Pinpoint the cell where the given text exists, returning its (x, y) midpoint coordinate. 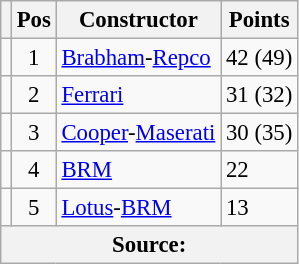
Cooper-Maserati (138, 133)
Constructor (138, 20)
3 (34, 133)
2 (34, 95)
30 (35) (260, 133)
Points (260, 20)
BRM (138, 170)
5 (34, 208)
13 (260, 208)
Lotus-BRM (138, 208)
31 (32) (260, 95)
22 (260, 170)
Source: (150, 245)
Ferrari (138, 95)
4 (34, 170)
1 (34, 58)
Pos (34, 20)
Brabham-Repco (138, 58)
42 (49) (260, 58)
